Pinpoint the cell where the given text exists, returning its (X, Y) midpoint coordinate. 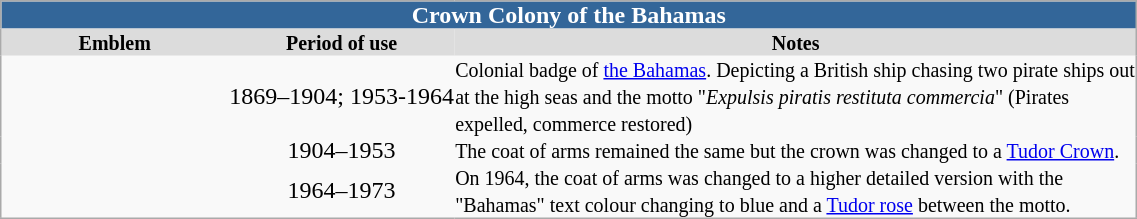
Notes (796, 42)
1904–1953 (342, 150)
The coat of arms remained the same but the crown was changed to a Tudor Crown. (796, 150)
1869–1904; 1953-1964 (342, 96)
Emblem (114, 42)
1964–1973 (342, 191)
Period of use (342, 42)
Crown Colony of the Bahamas (569, 15)
